Pinpoint the cell where the given text exists, returning its [x, y] midpoint coordinate. 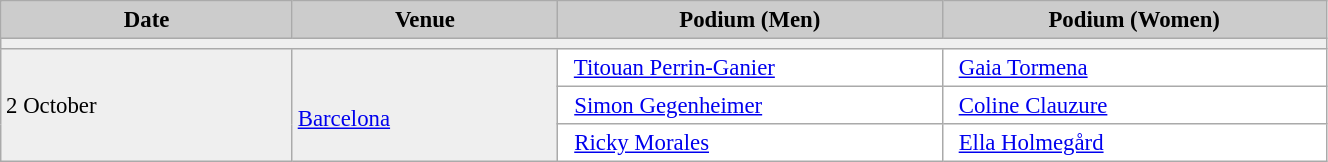
Barcelona [424, 106]
Titouan Perrin-Ganier [750, 68]
Coline Clauzure [1134, 106]
Ella Holmegård [1134, 143]
Podium (Men) [750, 20]
Simon Gegenheimer [750, 106]
Ricky Morales [750, 143]
2 October [147, 106]
Gaia Tormena [1134, 68]
Venue [424, 20]
Date [147, 20]
Podium (Women) [1134, 20]
